Find where the given text appears and provide that cell's center as (X, Y) coordinate. 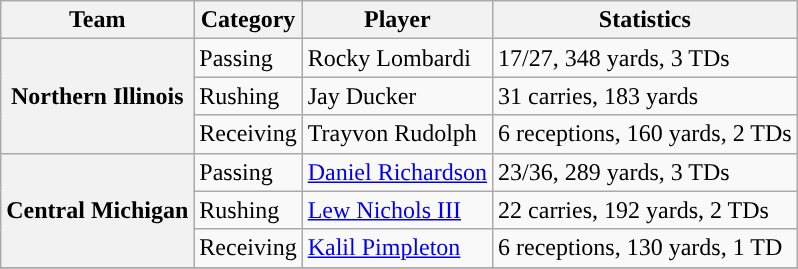
6 receptions, 130 yards, 1 TD (646, 248)
6 receptions, 160 yards, 2 TDs (646, 134)
Category (248, 20)
Team (98, 20)
Northern Illinois (98, 96)
31 carries, 183 yards (646, 96)
Jay Ducker (397, 96)
Daniel Richardson (397, 172)
22 carries, 192 yards, 2 TDs (646, 210)
Lew Nichols III (397, 210)
Statistics (646, 20)
Rocky Lombardi (397, 58)
Central Michigan (98, 210)
17/27, 348 yards, 3 TDs (646, 58)
Player (397, 20)
Kalil Pimpleton (397, 248)
23/36, 289 yards, 3 TDs (646, 172)
Trayvon Rudolph (397, 134)
